Provide the (X, Y) coordinate of the cell's center where the given text is located.  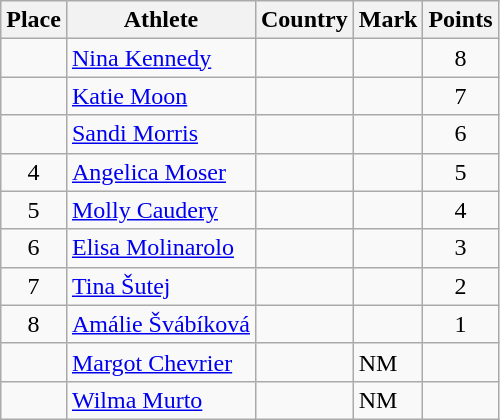
Athlete (160, 20)
1 (460, 324)
Angelica Moser (160, 172)
Margot Chevrier (160, 362)
Amálie Švábíková (160, 324)
Sandi Morris (160, 134)
Nina Kennedy (160, 58)
Tina Šutej (160, 286)
Katie Moon (160, 96)
Wilma Murto (160, 400)
Mark (388, 20)
2 (460, 286)
3 (460, 248)
Molly Caudery (160, 210)
Points (460, 20)
Place (34, 20)
Country (304, 20)
Elisa Molinarolo (160, 248)
